Determine the (X, Y) coordinate at the center of the cell enclosing the given text.  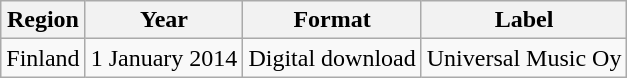
1 January 2014 (164, 58)
Finland (43, 58)
Digital download (332, 58)
Label (524, 20)
Universal Music Oy (524, 58)
Year (164, 20)
Format (332, 20)
Region (43, 20)
